Search for the cell housing the specified text and yield its [x, y] center coordinate. 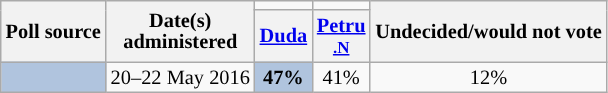
Undecided/would not vote [488, 30]
Petru.N [341, 36]
Poll source [54, 30]
41% [341, 78]
Date(s)administered [180, 30]
12% [488, 78]
20–22 May 2016 [180, 78]
47% [284, 78]
Duda [284, 36]
